Identify which cell holds the provided text, then report its (X, Y) central coordinate. 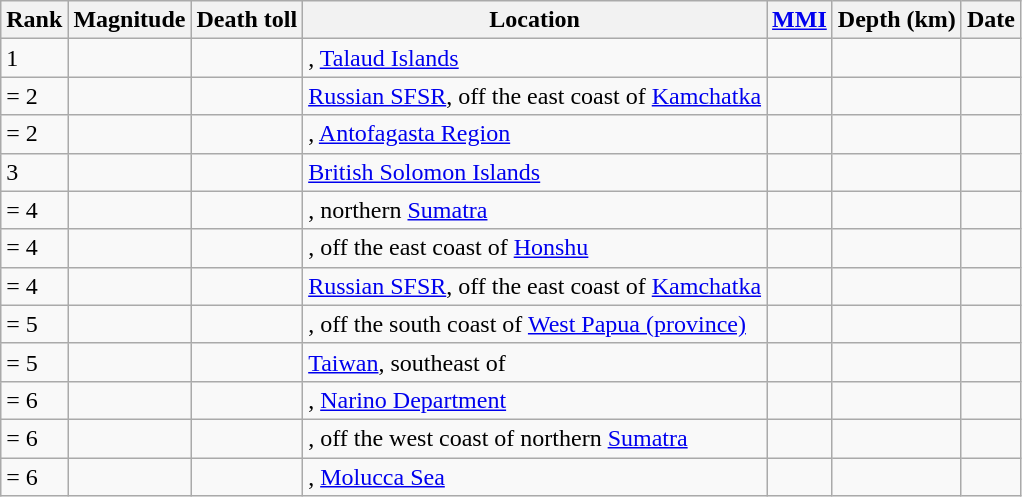
Taiwan, southeast of (535, 362)
Date (990, 20)
, off the west coast of northern Sumatra (535, 438)
Depth (km) (896, 20)
, off the east coast of Honshu (535, 248)
, northern Sumatra (535, 210)
Death toll (247, 20)
, Molucca Sea (535, 477)
Location (535, 20)
Rank (34, 20)
3 (34, 172)
, Narino Department (535, 400)
1 (34, 58)
MMI (800, 20)
Magnitude (130, 20)
, Antofagasta Region (535, 134)
British Solomon Islands (535, 172)
, Talaud Islands (535, 58)
, off the south coast of West Papua (province) (535, 324)
